From the cell containing the given text, extract its center point as (X, Y) coordinate. 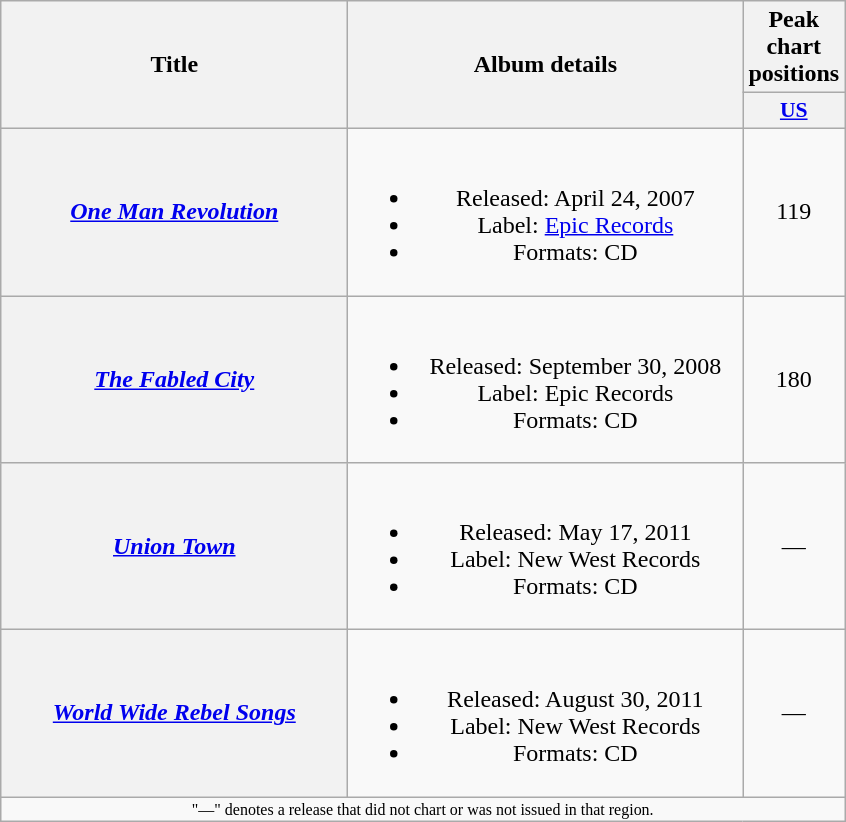
US (794, 111)
119 (794, 212)
Peak chart positions (794, 47)
Released: September 30, 2008Label: Epic RecordsFormats: CD (546, 380)
Released: May 17, 2011Label: New West RecordsFormats: CD (546, 546)
The Fabled City (174, 380)
One Man Revolution (174, 212)
Released: August 30, 2011Label: New West RecordsFormats: CD (546, 714)
Released: April 24, 2007Label: Epic RecordsFormats: CD (546, 212)
Union Town (174, 546)
"—" denotes a release that did not chart or was not issued in that region. (423, 809)
180 (794, 380)
Title (174, 65)
World Wide Rebel Songs (174, 714)
Album details (546, 65)
